Provide the [x, y] coordinate of the cell's center where the given text is located.  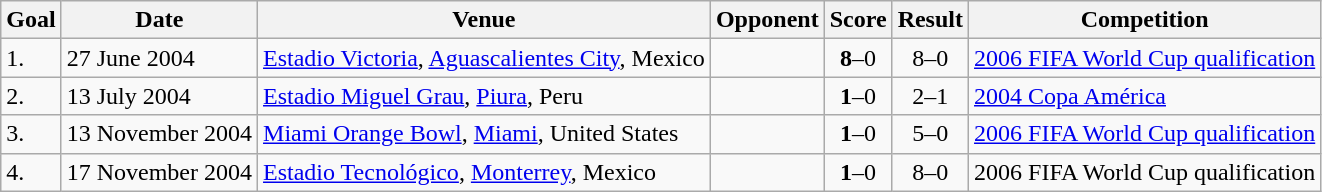
5–0 [930, 134]
3. [31, 134]
Score [858, 20]
Miami Orange Bowl, Miami, United States [484, 134]
17 November 2004 [159, 172]
Venue [484, 20]
13 November 2004 [159, 134]
13 July 2004 [159, 96]
2. [31, 96]
Date [159, 20]
27 June 2004 [159, 58]
Competition [1145, 20]
Opponent [767, 20]
2–1 [930, 96]
Estadio Tecnológico, Monterrey, Mexico [484, 172]
Estadio Miguel Grau, Piura, Peru [484, 96]
Goal [31, 20]
1. [31, 58]
Result [930, 20]
Estadio Victoria, Aguascalientes City, Mexico [484, 58]
4. [31, 172]
2004 Copa América [1145, 96]
